Extract the (X, Y) coordinate from the center of the cell holding the provided text.  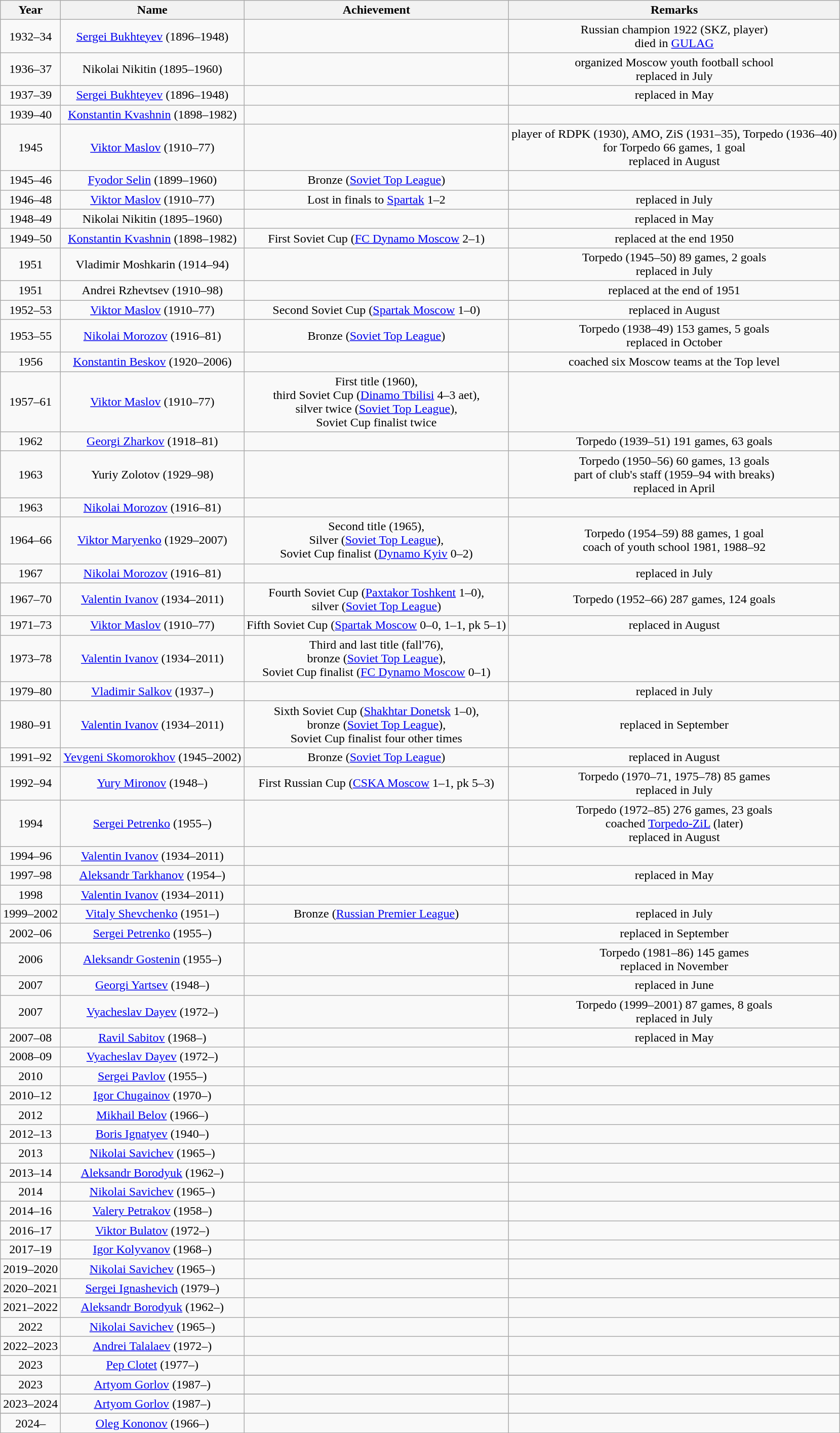
1997–98 (30, 875)
Pep Clotet (1977–) (152, 1365)
1956 (30, 362)
Russian champion 1922 (SKZ, player)died in GULAG (674, 36)
2013 (30, 1153)
Torpedo (1938–49) 153 games, 5 goalsreplaced in October (674, 336)
1962 (30, 442)
2007–08 (30, 1038)
Sergei Ignashevich (1979–) (152, 1288)
Georgi Yartsev (1948–) (152, 985)
Vladimir Salkov (1937–) (152, 691)
Georgi Zharkov (1918–81) (152, 442)
Torpedo (1952–66) 287 games, 124 goals (674, 600)
2008–09 (30, 1057)
1973–78 (30, 658)
1936–37 (30, 69)
Mikhail Belov (1966–) (152, 1114)
1971–73 (30, 625)
1937–39 (30, 95)
2022–2023 (30, 1346)
Torpedo (1939–51) 191 games, 63 goals (674, 442)
First title (1960), third Soviet Cup (Dinamo Tbilisi 4–3 aet), silver twice (Soviet Top League), Soviet Cup finalist twice (377, 402)
1967 (30, 573)
1999–2002 (30, 914)
1945 (30, 147)
Yuriy Zolotov (1929–98) (152, 474)
2024– (30, 1423)
1957–61 (30, 402)
Torpedo (1999–2001) 87 games, 8 goalsreplaced in July (674, 1012)
1980–91 (30, 724)
1964–66 (30, 540)
2006 (30, 959)
Fourth Soviet Cup (Paxtakor Toshkent 1–0), silver (Soviet Top League) (377, 600)
Year (30, 10)
Andrei Rzhevtsev (1910–98) (152, 290)
replaced at the end 1950 (674, 238)
1948–49 (30, 219)
1949–50 (30, 238)
Viktor Maryenko (1929–2007) (152, 540)
Torpedo (1950–56) 60 games, 13 goalspart of club's staff (1959–94 with breaks)replaced in April (674, 474)
1953–55 (30, 336)
1932–34 (30, 36)
2019–2020 (30, 1269)
Sergei Pavlov (1955–) (152, 1076)
Yury Mironov (1948–) (152, 783)
1991–92 (30, 757)
1998 (30, 895)
Andrei Talalaev (1972–) (152, 1346)
Remarks (674, 10)
Fifth Soviet Cup (Spartak Moscow 0–0, 1–1, pk 5–1) (377, 625)
2020–2021 (30, 1288)
Fyodor Selin (1899–1960) (152, 180)
Torpedo (1972–85) 276 games, 23 goalscoached Torpedo-ZiL (later)replaced in August (674, 823)
2014 (30, 1192)
2022 (30, 1327)
2021–2022 (30, 1307)
2010 (30, 1076)
Torpedo (1954–59) 88 games, 1 goalcoach of youth school 1981, 1988–92 (674, 540)
2013–14 (30, 1172)
1945–46 (30, 180)
1939–40 (30, 114)
Bronze (Russian Premier League) (377, 914)
1994 (30, 823)
1979–80 (30, 691)
Igor Kolyvanov (1968–) (152, 1250)
replaced in June (674, 985)
Oleg Kononov (1966–) (152, 1423)
Boris Ignatyev (1940–) (152, 1134)
First Soviet Cup (FC Dynamo Moscow 2–1) (377, 238)
Aleksandr Tarkhanov (1954–) (152, 875)
2010–12 (30, 1095)
Viktor Bulatov (1972–) (152, 1230)
2023–2024 (30, 1404)
2012–13 (30, 1134)
1946–48 (30, 200)
organized Moscow youth football schoolreplaced in July (674, 69)
2014–16 (30, 1211)
Name (152, 10)
Lost in finals to Spartak 1–2 (377, 200)
Torpedo (1945–50) 89 games, 2 goalsreplaced in July (674, 264)
1994–96 (30, 856)
Konstantin Beskov (1920–2006) (152, 362)
2012 (30, 1114)
Ravil Sabitov (1968–) (152, 1038)
1967–70 (30, 600)
Igor Chugainov (1970–) (152, 1095)
2016–17 (30, 1230)
Second Soviet Cup (Spartak Moscow 1–0) (377, 309)
Vitaly Shevchenko (1951–) (152, 914)
Vladimir Moshkarin (1914–94) (152, 264)
1952–53 (30, 309)
Torpedo (1970–71, 1975–78) 85 gamesreplaced in July (674, 783)
Second title (1965), Silver (Soviet Top League), Soviet Cup finalist (Dynamo Kyiv 0–2) (377, 540)
Valery Petrakov (1958–) (152, 1211)
Torpedo (1981–86) 145 gamesreplaced in November (674, 959)
Sixth Soviet Cup (Shakhtar Donetsk 1–0), bronze (Soviet Top League), Soviet Cup finalist four other times (377, 724)
Yevgeni Skomorokhov (1945–2002) (152, 757)
1992–94 (30, 783)
player of RDPK (1930), AMO, ZiS (1931–35), Torpedo (1936–40)for Torpedo 66 games, 1 goalreplaced in August (674, 147)
2002–06 (30, 933)
First Russian Cup (CSKA Moscow 1–1, pk 5–3) (377, 783)
Third and last title (fall'76), bronze (Soviet Top League), Soviet Cup finalist (FC Dynamo Moscow 0–1) (377, 658)
replaced at the end of 1951 (674, 290)
coached six Moscow teams at the Top level (674, 362)
2017–19 (30, 1250)
Aleksandr Gostenin (1955–) (152, 959)
Achievement (377, 10)
